For the text-containing cell, return its midpoint in (X, Y) coordinate format. 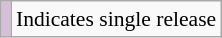
Indicates single release (116, 19)
